Provide the (X, Y) coordinate of the cell's center where the given text is located.  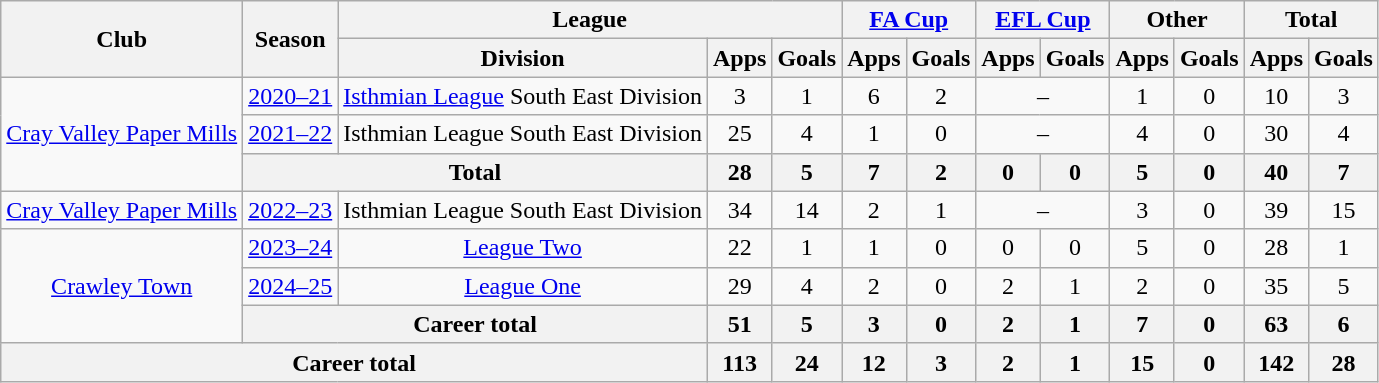
Season (290, 39)
30 (1276, 134)
63 (1276, 324)
22 (739, 248)
51 (739, 324)
FA Cup (909, 20)
Other (1177, 20)
29 (739, 286)
League One (523, 286)
113 (739, 362)
40 (1276, 172)
Crawley Town (122, 286)
34 (739, 210)
2020–21 (290, 96)
14 (807, 210)
24 (807, 362)
10 (1276, 96)
2022–23 (290, 210)
142 (1276, 362)
Division (523, 58)
League (590, 20)
39 (1276, 210)
2024–25 (290, 286)
EFL Cup (1043, 20)
12 (874, 362)
League Two (523, 248)
2023–24 (290, 248)
2021–22 (290, 134)
Club (122, 39)
25 (739, 134)
35 (1276, 286)
